For the text-containing cell, return its midpoint in [X, Y] coordinate format. 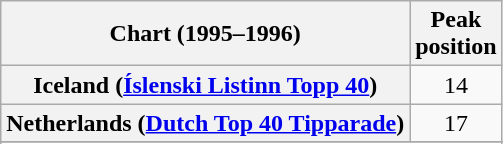
Iceland (Íslenski Listinn Topp 40) [206, 85]
17 [456, 123]
Peakposition [456, 34]
Chart (1995–1996) [206, 34]
Netherlands (Dutch Top 40 Tipparade) [206, 123]
14 [456, 85]
